Return the (X, Y) coordinate for the center point of the cell that contains the specified text.  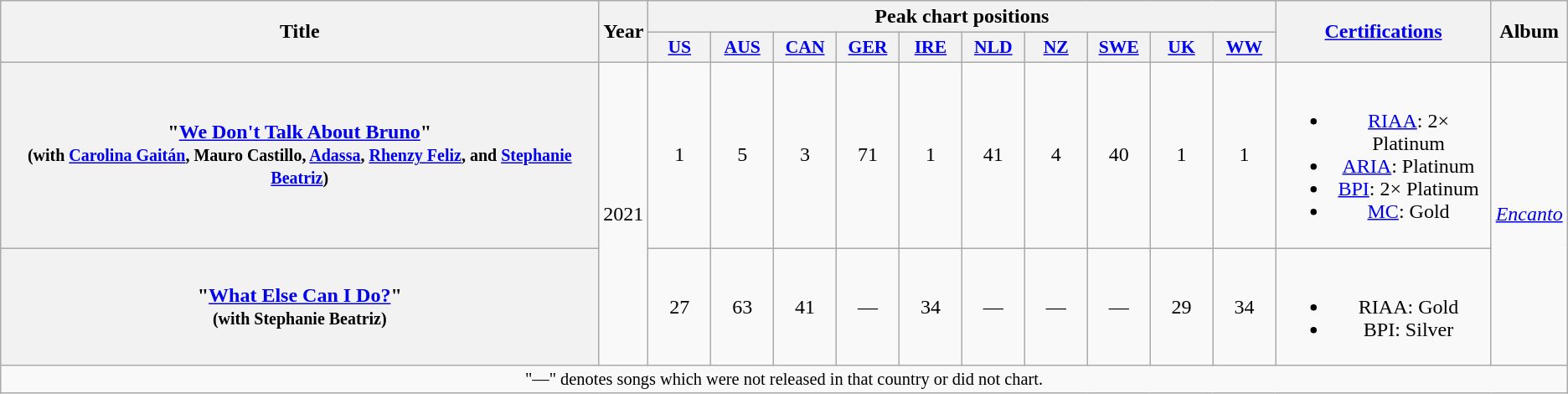
71 (868, 154)
RIAA: GoldBPI: Silver (1384, 307)
NZ (1055, 48)
WW (1245, 48)
Peak chart positions (962, 17)
Title (300, 32)
"—" denotes songs which were not released in that country or did not chart. (784, 380)
CAN (806, 48)
4 (1055, 154)
Year (623, 32)
Certifications (1384, 32)
63 (742, 307)
US (680, 48)
"What Else Can I Do?"(with Stephanie Beatriz) (300, 307)
AUS (742, 48)
2021 (623, 213)
RIAA: 2× PlatinumARIA: PlatinumBPI: 2× PlatinumMC: Gold (1384, 154)
3 (806, 154)
27 (680, 307)
"We Don't Talk About Bruno"(with Carolina Gaitán, Mauro Castillo, Adassa, Rhenzy Feliz, and Stephanie Beatriz) (300, 154)
29 (1181, 307)
SWE (1119, 48)
NLD (993, 48)
GER (868, 48)
5 (742, 154)
Album (1529, 32)
IRE (930, 48)
Encanto (1529, 213)
40 (1119, 154)
UK (1181, 48)
